Search for the cell housing the specified text and yield its [x, y] center coordinate. 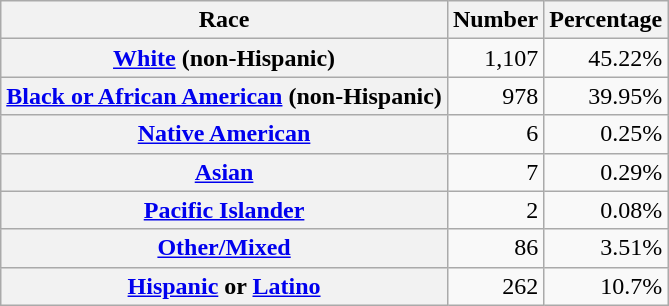
39.95% [606, 96]
White (non-Hispanic) [224, 58]
3.51% [606, 248]
Native American [224, 134]
978 [495, 96]
Race [224, 20]
45.22% [606, 58]
Hispanic or Latino [224, 286]
2 [495, 210]
10.7% [606, 286]
7 [495, 172]
Pacific Islander [224, 210]
0.29% [606, 172]
262 [495, 286]
1,107 [495, 58]
0.08% [606, 210]
Asian [224, 172]
Other/Mixed [224, 248]
Percentage [606, 20]
Black or African American (non-Hispanic) [224, 96]
6 [495, 134]
0.25% [606, 134]
86 [495, 248]
Number [495, 20]
